Capture the cell that displays the provided text and extract its [x, y] central coordinate. 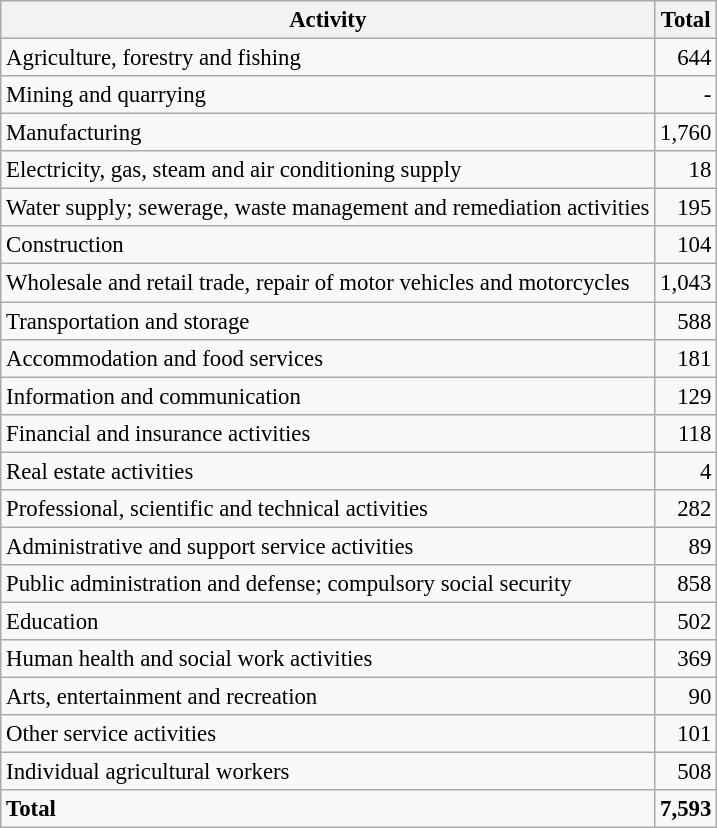
Wholesale and retail trade, repair of motor vehicles and motorcycles [328, 283]
181 [686, 358]
Electricity, gas, steam and air conditioning supply [328, 170]
Individual agricultural workers [328, 772]
7,593 [686, 809]
90 [686, 697]
101 [686, 734]
Public administration and defense; compulsory social security [328, 584]
129 [686, 396]
Construction [328, 245]
Administrative and support service activities [328, 546]
502 [686, 621]
- [686, 95]
118 [686, 433]
89 [686, 546]
1,043 [686, 283]
Water supply; sewerage, waste management and remediation activities [328, 208]
Other service activities [328, 734]
858 [686, 584]
644 [686, 58]
369 [686, 659]
Financial and insurance activities [328, 433]
Activity [328, 20]
Manufacturing [328, 133]
Information and communication [328, 396]
195 [686, 208]
Transportation and storage [328, 321]
Professional, scientific and technical activities [328, 509]
Education [328, 621]
Human health and social work activities [328, 659]
Agriculture, forestry and fishing [328, 58]
104 [686, 245]
1,760 [686, 133]
Real estate activities [328, 471]
508 [686, 772]
4 [686, 471]
Mining and quarrying [328, 95]
18 [686, 170]
Accommodation and food services [328, 358]
Arts, entertainment and recreation [328, 697]
588 [686, 321]
282 [686, 509]
